Detect which cell encompasses the target text, then output its [X, Y] center coordinate. 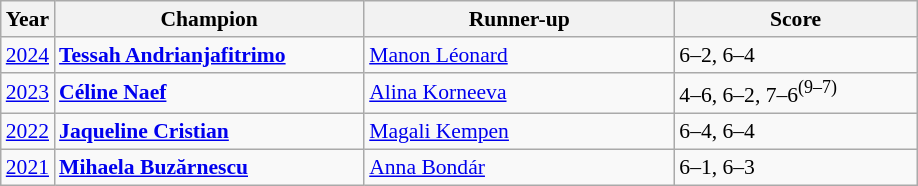
2022 [28, 132]
2021 [28, 167]
Magali Kempen [519, 132]
Céline Naef [209, 92]
2023 [28, 92]
Score [796, 19]
6–2, 6–4 [796, 55]
4–6, 6–2, 7–6(9–7) [796, 92]
Year [28, 19]
Alina Korneeva [519, 92]
Tessah Andrianjafitrimo [209, 55]
Anna Bondár [519, 167]
Runner-up [519, 19]
Jaqueline Cristian [209, 132]
6–1, 6–3 [796, 167]
Mihaela Buzărnescu [209, 167]
2024 [28, 55]
Champion [209, 19]
6–4, 6–4 [796, 132]
Manon Léonard [519, 55]
